Extract the [x, y] coordinate from the center of the cell holding the provided text.  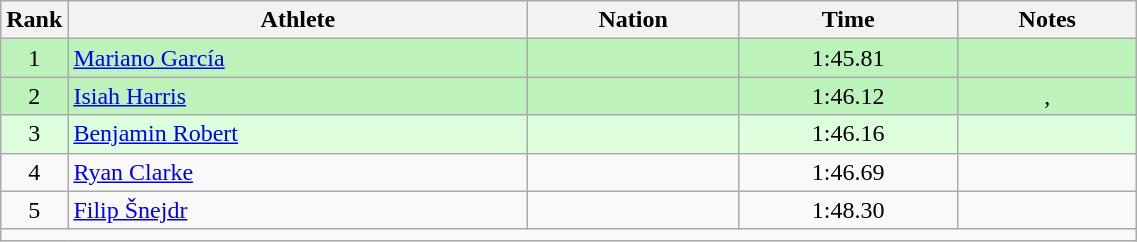
1:48.30 [848, 210]
Nation [634, 20]
3 [34, 134]
1:46.16 [848, 134]
Athlete [298, 20]
Time [848, 20]
2 [34, 96]
Filip Šnejdr [298, 210]
Benjamin Robert [298, 134]
Isiah Harris [298, 96]
, [1048, 96]
Ryan Clarke [298, 172]
Rank [34, 20]
4 [34, 172]
1:46.69 [848, 172]
1:45.81 [848, 58]
1 [34, 58]
1:46.12 [848, 96]
5 [34, 210]
Notes [1048, 20]
Mariano García [298, 58]
